Return the (X, Y) coordinate for the center point of the cell that contains the specified text.  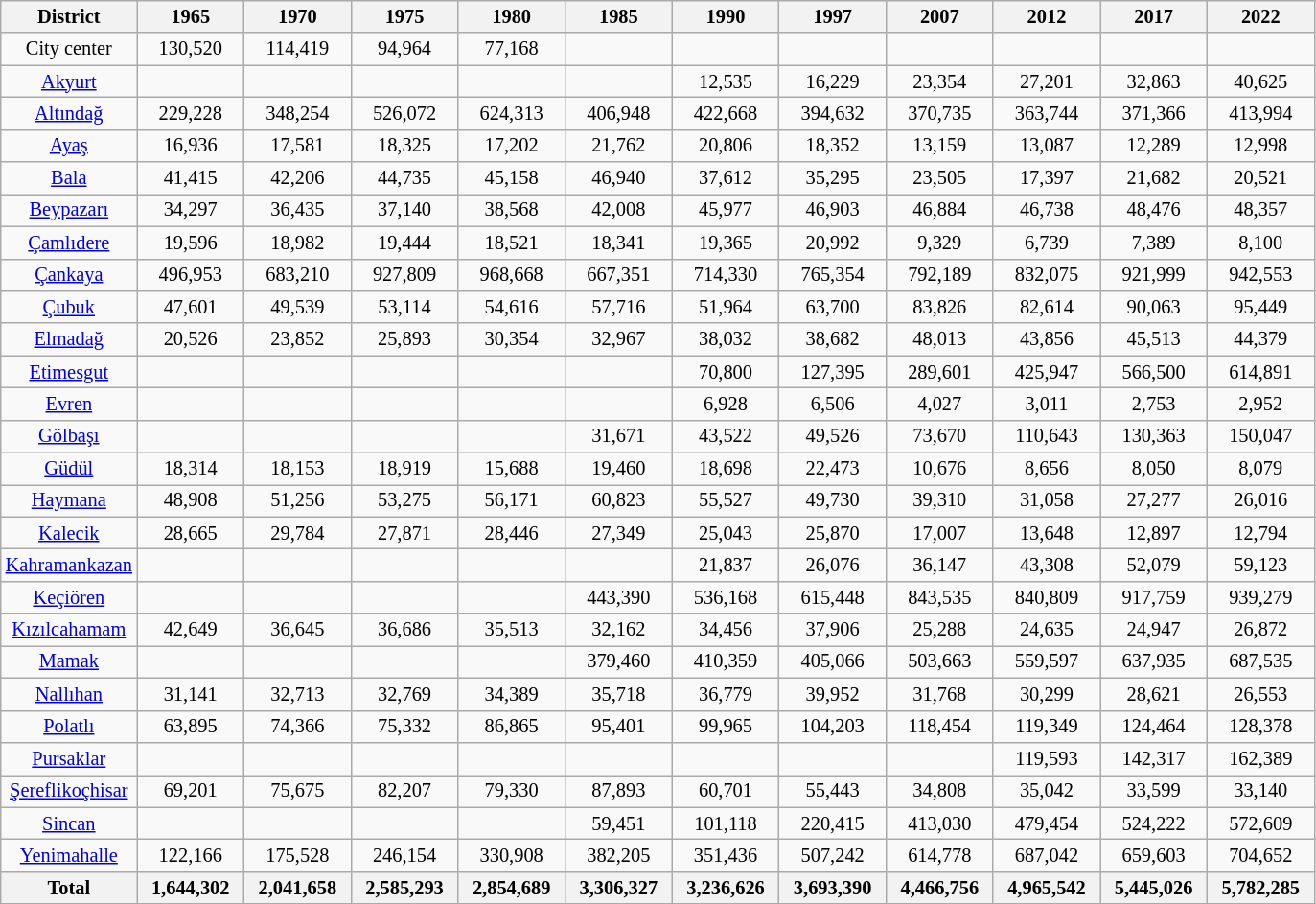
4,466,756 (939, 888)
90,063 (1154, 307)
18,698 (726, 469)
42,008 (619, 210)
370,735 (939, 113)
410,359 (726, 661)
1990 (726, 16)
38,682 (833, 339)
45,513 (1154, 339)
43,308 (1047, 565)
559,597 (1047, 661)
220,415 (833, 823)
34,808 (939, 791)
704,652 (1260, 855)
36,686 (404, 630)
15,688 (512, 469)
37,906 (833, 630)
45,977 (726, 210)
49,730 (833, 500)
52,079 (1154, 565)
4,027 (939, 404)
33,599 (1154, 791)
6,506 (833, 404)
162,389 (1260, 758)
16,936 (191, 146)
Nallıhan (69, 694)
48,476 (1154, 210)
74,366 (298, 727)
12,794 (1260, 533)
128,378 (1260, 727)
46,738 (1047, 210)
503,663 (939, 661)
150,047 (1260, 436)
683,210 (298, 275)
Polatlı (69, 727)
25,870 (833, 533)
18,982 (298, 243)
Çankaya (69, 275)
87,893 (619, 791)
Akyurt (69, 81)
Kızılcahamam (69, 630)
18,314 (191, 469)
48,013 (939, 339)
36,645 (298, 630)
31,141 (191, 694)
840,809 (1047, 597)
Gölbaşı (69, 436)
33,140 (1260, 791)
2012 (1047, 16)
124,464 (1154, 727)
1975 (404, 16)
District (69, 16)
86,865 (512, 727)
942,553 (1260, 275)
3,306,327 (619, 888)
42,206 (298, 178)
Ayaş (69, 146)
35,513 (512, 630)
18,919 (404, 469)
8,656 (1047, 469)
6,928 (726, 404)
917,759 (1154, 597)
130,520 (191, 49)
35,718 (619, 694)
26,016 (1260, 500)
637,935 (1154, 661)
63,895 (191, 727)
Etimesgut (69, 372)
406,948 (619, 113)
20,526 (191, 339)
118,454 (939, 727)
348,254 (298, 113)
95,449 (1260, 307)
19,444 (404, 243)
13,159 (939, 146)
24,635 (1047, 630)
36,779 (726, 694)
27,871 (404, 533)
54,616 (512, 307)
53,275 (404, 500)
17,397 (1047, 178)
119,593 (1047, 758)
18,153 (298, 469)
Çubuk (69, 307)
31,058 (1047, 500)
43,856 (1047, 339)
55,527 (726, 500)
43,522 (726, 436)
114,419 (298, 49)
18,341 (619, 243)
42,649 (191, 630)
792,189 (939, 275)
832,075 (1047, 275)
37,612 (726, 178)
21,837 (726, 565)
20,992 (833, 243)
49,526 (833, 436)
Haymana (69, 500)
37,140 (404, 210)
28,446 (512, 533)
40,625 (1260, 81)
34,297 (191, 210)
29,784 (298, 533)
382,205 (619, 855)
12,998 (1260, 146)
46,940 (619, 178)
921,999 (1154, 275)
413,030 (939, 823)
34,456 (726, 630)
Beypazarı (69, 210)
69,201 (191, 791)
110,643 (1047, 436)
36,147 (939, 565)
32,863 (1154, 81)
2,753 (1154, 404)
44,379 (1260, 339)
95,401 (619, 727)
41,415 (191, 178)
13,648 (1047, 533)
82,207 (404, 791)
22,473 (833, 469)
31,671 (619, 436)
536,168 (726, 597)
Güdül (69, 469)
35,295 (833, 178)
32,967 (619, 339)
2007 (939, 16)
48,908 (191, 500)
8,100 (1260, 243)
39,952 (833, 694)
59,451 (619, 823)
524,222 (1154, 823)
27,201 (1047, 81)
32,769 (404, 694)
77,168 (512, 49)
765,354 (833, 275)
Mamak (69, 661)
229,228 (191, 113)
18,352 (833, 146)
10,676 (939, 469)
379,460 (619, 661)
94,964 (404, 49)
49,539 (298, 307)
394,632 (833, 113)
79,330 (512, 791)
56,171 (512, 500)
44,735 (404, 178)
2,041,658 (298, 888)
3,236,626 (726, 888)
12,289 (1154, 146)
1997 (833, 16)
6,739 (1047, 243)
496,953 (191, 275)
405,066 (833, 661)
19,365 (726, 243)
175,528 (298, 855)
526,072 (404, 113)
34,389 (512, 694)
60,823 (619, 500)
17,581 (298, 146)
46,884 (939, 210)
38,568 (512, 210)
26,553 (1260, 694)
19,596 (191, 243)
13,087 (1047, 146)
28,621 (1154, 694)
659,603 (1154, 855)
23,505 (939, 178)
Pursaklar (69, 758)
16,229 (833, 81)
1980 (512, 16)
Total (69, 888)
28,665 (191, 533)
130,363 (1154, 436)
968,668 (512, 275)
Keçiören (69, 597)
7,389 (1154, 243)
422,668 (726, 113)
75,675 (298, 791)
122,166 (191, 855)
38,032 (726, 339)
45,158 (512, 178)
73,670 (939, 436)
Elmadağ (69, 339)
5,782,285 (1260, 888)
425,947 (1047, 372)
8,050 (1154, 469)
615,448 (833, 597)
83,826 (939, 307)
9,329 (939, 243)
363,744 (1047, 113)
19,460 (619, 469)
53,114 (404, 307)
99,965 (726, 727)
4,965,542 (1047, 888)
3,011 (1047, 404)
Çamlıdere (69, 243)
12,897 (1154, 533)
667,351 (619, 275)
46,903 (833, 210)
47,601 (191, 307)
48,357 (1260, 210)
1,644,302 (191, 888)
104,203 (833, 727)
18,521 (512, 243)
51,964 (726, 307)
246,154 (404, 855)
39,310 (939, 500)
32,713 (298, 694)
413,994 (1260, 113)
614,778 (939, 855)
127,395 (833, 372)
70,800 (726, 372)
Bala (69, 178)
21,682 (1154, 178)
36,435 (298, 210)
27,349 (619, 533)
8,079 (1260, 469)
35,042 (1047, 791)
Altındağ (69, 113)
25,288 (939, 630)
63,700 (833, 307)
82,614 (1047, 307)
59,123 (1260, 565)
119,349 (1047, 727)
2022 (1260, 16)
1970 (298, 16)
24,947 (1154, 630)
479,454 (1047, 823)
2,585,293 (404, 888)
927,809 (404, 275)
23,354 (939, 81)
614,891 (1260, 372)
26,076 (833, 565)
20,521 (1260, 178)
101,118 (726, 823)
25,043 (726, 533)
31,768 (939, 694)
566,500 (1154, 372)
5,445,026 (1154, 888)
330,908 (512, 855)
843,535 (939, 597)
289,601 (939, 372)
55,443 (833, 791)
1985 (619, 16)
443,390 (619, 597)
1965 (191, 16)
60,701 (726, 791)
687,042 (1047, 855)
30,299 (1047, 694)
18,325 (404, 146)
17,202 (512, 146)
City center (69, 49)
23,852 (298, 339)
26,872 (1260, 630)
75,332 (404, 727)
32,162 (619, 630)
351,436 (726, 855)
21,762 (619, 146)
507,242 (833, 855)
939,279 (1260, 597)
25,893 (404, 339)
2,854,689 (512, 888)
20,806 (726, 146)
572,609 (1260, 823)
Kalecik (69, 533)
624,313 (512, 113)
Kahramankazan (69, 565)
142,317 (1154, 758)
3,693,390 (833, 888)
57,716 (619, 307)
30,354 (512, 339)
12,535 (726, 81)
Şereflikoçhisar (69, 791)
2,952 (1260, 404)
27,277 (1154, 500)
Evren (69, 404)
Yenimahalle (69, 855)
17,007 (939, 533)
2017 (1154, 16)
371,366 (1154, 113)
687,535 (1260, 661)
Sincan (69, 823)
714,330 (726, 275)
51,256 (298, 500)
